For the text-containing cell, return its midpoint in [x, y] coordinate format. 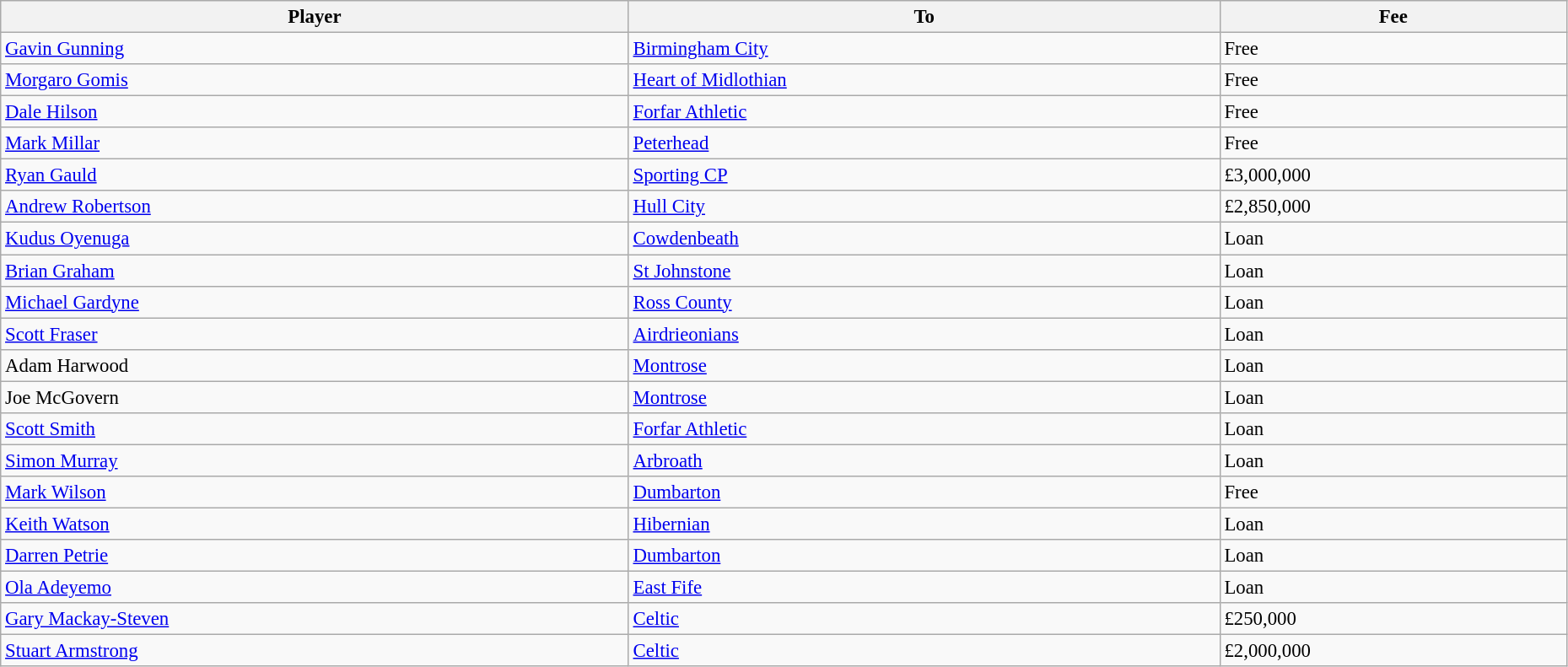
Ola Adeyemo [315, 588]
Airdrieonians [924, 334]
Joe McGovern [315, 397]
Brian Graham [315, 271]
Dale Hilson [315, 112]
Stuart Armstrong [315, 651]
Simon Murray [315, 460]
Gavin Gunning [315, 49]
Fee [1393, 17]
Ryan Gauld [315, 175]
Hibernian [924, 524]
Cowdenbeath [924, 239]
To [924, 17]
Mark Wilson [315, 492]
Arbroath [924, 460]
Keith Watson [315, 524]
Ross County [924, 302]
£2,850,000 [1393, 207]
Gary Mackay-Steven [315, 619]
Michael Gardyne [315, 302]
Sporting CP [924, 175]
Adam Harwood [315, 365]
£3,000,000 [1393, 175]
Scott Smith [315, 429]
Darren Petrie [315, 556]
Kudus Oyenuga [315, 239]
£250,000 [1393, 619]
Hull City [924, 207]
East Fife [924, 588]
St Johnstone [924, 271]
Mark Millar [315, 143]
Andrew Robertson [315, 207]
Player [315, 17]
Morgaro Gomis [315, 80]
Birmingham City [924, 49]
£2,000,000 [1393, 651]
Heart of Midlothian [924, 80]
Peterhead [924, 143]
Scott Fraser [315, 334]
